Provide the (X, Y) coordinate of the cell's center where the given text is located.  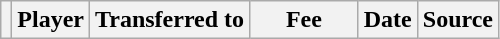
Source (458, 20)
Player (51, 20)
Transferred to (170, 20)
Fee (304, 20)
Date (388, 20)
